For the text-containing cell, return its midpoint in (x, y) coordinate format. 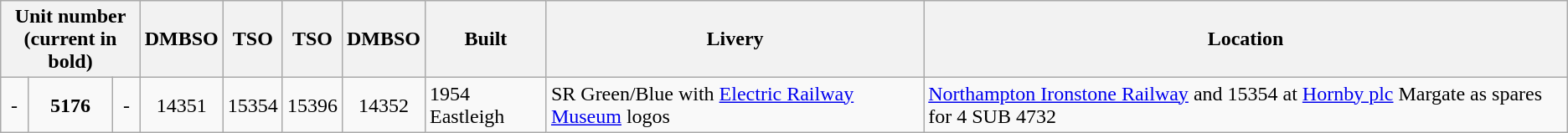
SR Green/Blue with Electric Railway Museum logos (735, 105)
Built (486, 39)
Unit number (current in bold) (70, 39)
14351 (181, 105)
1954 Eastleigh (486, 105)
5176 (70, 105)
15396 (312, 105)
Livery (735, 39)
Location (1246, 39)
15354 (253, 105)
Northampton Ironstone Railway and 15354 at Hornby plc Margate as spares for 4 SUB 4732 (1246, 105)
14352 (384, 105)
